Return [X, Y] of the center of cell containing provided text 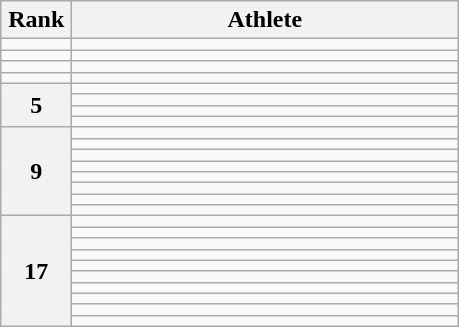
Athlete [265, 20]
5 [36, 105]
Rank [36, 20]
17 [36, 272]
9 [36, 171]
